Detect which cell encompasses the target text, then output its [X, Y] center coordinate. 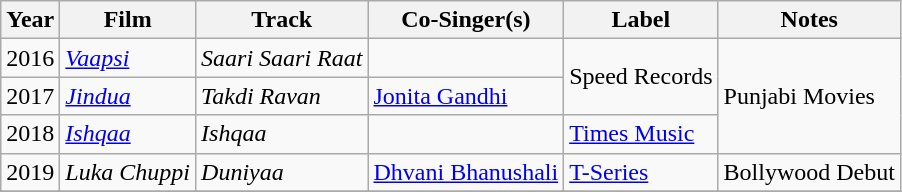
Luka Chuppi [128, 172]
Dhvani Bhanushali [466, 172]
2019 [30, 172]
Jindua [128, 96]
Takdi Ravan [282, 96]
Jonita Gandhi [466, 96]
T-Series [641, 172]
Punjabi Movies [809, 96]
Track [282, 20]
Label [641, 20]
Vaapsi [128, 58]
Film [128, 20]
Times Music [641, 134]
2018 [30, 134]
Speed Records [641, 77]
Bollywood Debut [809, 172]
Saari Saari Raat [282, 58]
Duniyaa [282, 172]
2016 [30, 58]
Notes [809, 20]
Co-Singer(s) [466, 20]
2017 [30, 96]
Year [30, 20]
